Return [X, Y] of the center of cell containing provided text 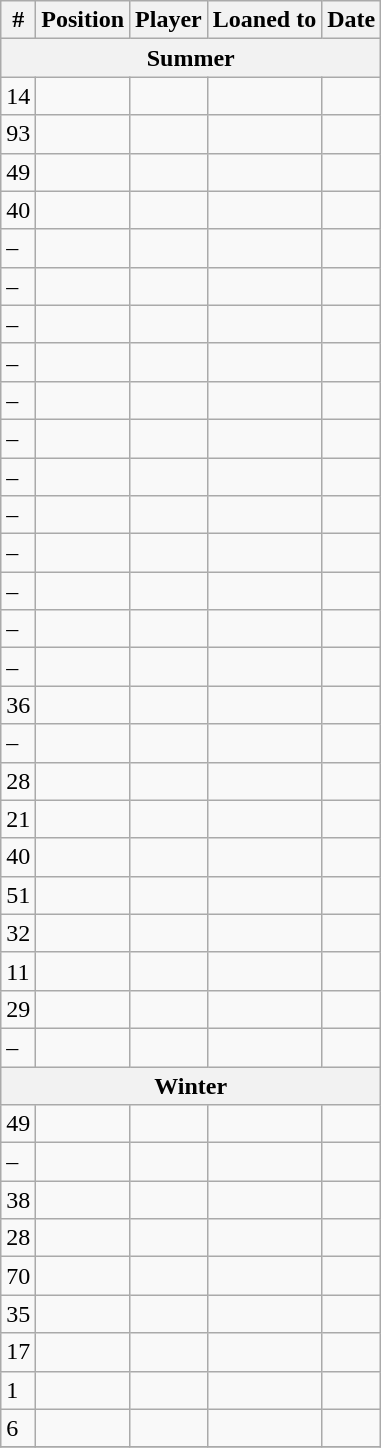
93 [18, 134]
21 [18, 819]
14 [18, 96]
11 [18, 971]
29 [18, 1009]
51 [18, 895]
17 [18, 1352]
70 [18, 1276]
Position [83, 20]
36 [18, 705]
Summer [191, 58]
6 [18, 1428]
Date [352, 20]
Player [169, 20]
38 [18, 1200]
Winter [191, 1085]
1 [18, 1390]
35 [18, 1314]
# [18, 20]
32 [18, 933]
Loaned to [264, 20]
